Provide the [x, y] coordinate of the cell's center where the given text is located.  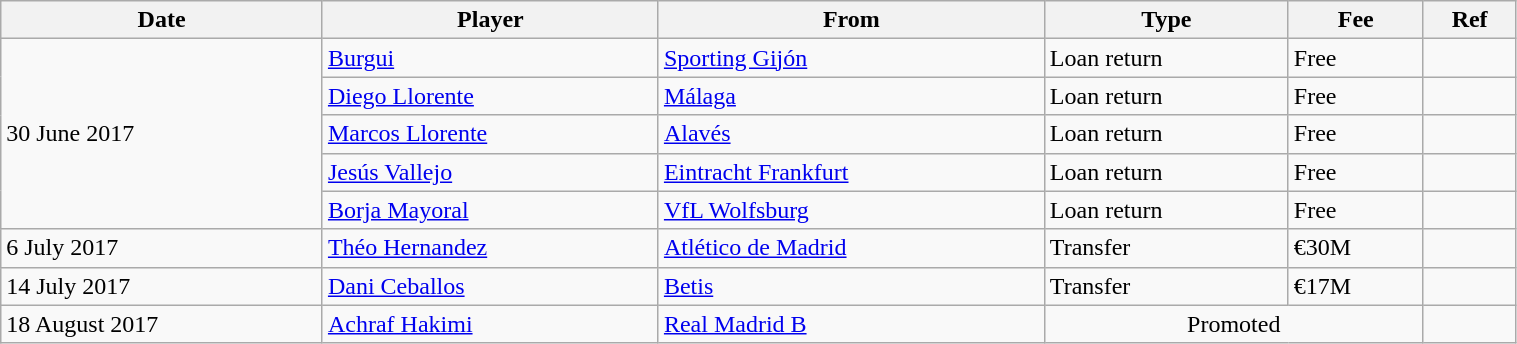
Théo Hernandez [490, 248]
Jesús Vallejo [490, 172]
14 July 2017 [162, 286]
€17M [1356, 286]
30 June 2017 [162, 134]
Dani Ceballos [490, 286]
Alavés [851, 134]
VfL Wolfsburg [851, 210]
Real Madrid B [851, 324]
Burgui [490, 58]
Type [1166, 20]
Diego Llorente [490, 96]
From [851, 20]
Málaga [851, 96]
Betis [851, 286]
Sporting Gijón [851, 58]
Promoted [1234, 324]
6 July 2017 [162, 248]
€30M [1356, 248]
Atlético de Madrid [851, 248]
Date [162, 20]
Eintracht Frankfurt [851, 172]
Ref [1470, 20]
Achraf Hakimi [490, 324]
Fee [1356, 20]
Marcos Llorente [490, 134]
Player [490, 20]
18 August 2017 [162, 324]
Borja Mayoral [490, 210]
